Output the [x, y] coordinate of the center of the cell containing the given text.  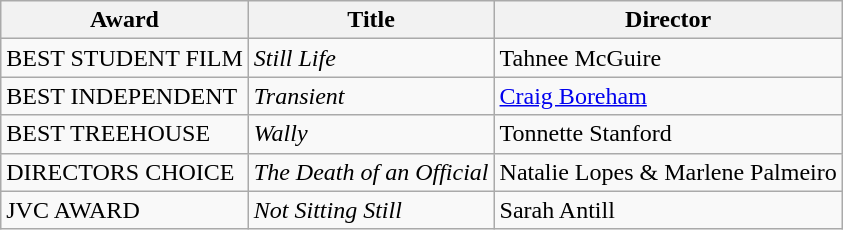
Award [125, 20]
JVC AWARD [125, 210]
Transient [371, 96]
DIRECTORS CHOICE [125, 172]
Tonnette Stanford [668, 134]
BEST INDEPENDENT [125, 96]
Title [371, 20]
Natalie Lopes & Marlene Palmeiro [668, 172]
Director [668, 20]
The Death of an Official [371, 172]
Tahnee McGuire [668, 58]
BEST STUDENT FILM [125, 58]
Craig Boreham [668, 96]
Wally [371, 134]
Not Sitting Still [371, 210]
Sarah Antill [668, 210]
BEST TREEHOUSE [125, 134]
Still Life [371, 58]
